Extract the [X, Y] coordinate from the center of the cell holding the provided text.  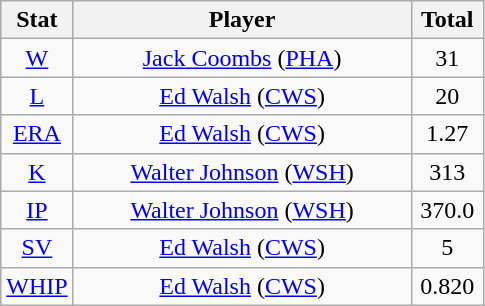
Stat [37, 20]
SV [37, 248]
31 [447, 58]
IP [37, 210]
W [37, 58]
20 [447, 96]
L [37, 96]
1.27 [447, 134]
5 [447, 248]
Player [242, 20]
K [37, 172]
Jack Coombs (PHA) [242, 58]
313 [447, 172]
Total [447, 20]
WHIP [37, 286]
0.820 [447, 286]
370.0 [447, 210]
ERA [37, 134]
